Search for the cell housing the specified text and yield its (X, Y) center coordinate. 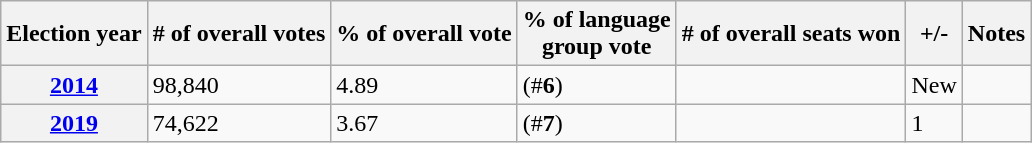
# of overall votes (239, 34)
2014 (74, 85)
4.89 (424, 85)
+/- (934, 34)
(#6) (596, 85)
98,840 (239, 85)
2019 (74, 123)
% of languagegroup vote (596, 34)
(#7) (596, 123)
3.67 (424, 123)
# of overall seats won (791, 34)
New (934, 85)
Notes (996, 34)
Election year (74, 34)
% of overall vote (424, 34)
74,622 (239, 123)
1 (934, 123)
